Find where the given text appears and provide that cell's center as (x, y) coordinate. 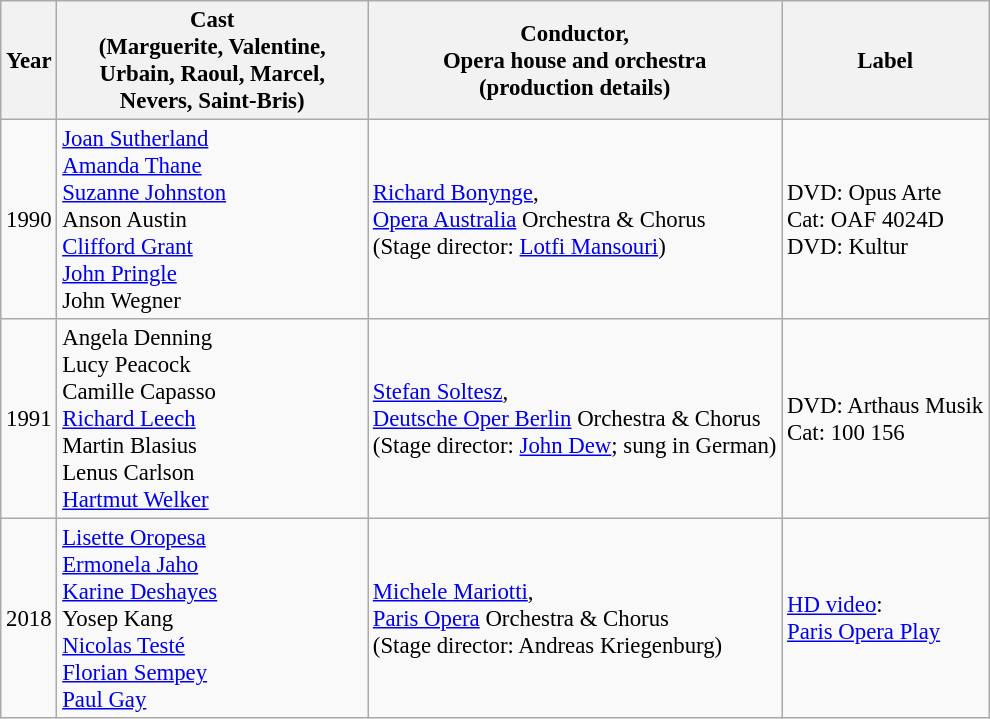
2018 (29, 619)
Richard Bonynge,Opera Australia Orchestra & Chorus(Stage director: Lotfi Mansouri) (575, 220)
Michele Mariotti,Paris Opera Orchestra & Chorus(Stage director: Andreas Kriegenburg) (575, 619)
DVD: Arthaus MusikCat: 100 156 (886, 419)
1991 (29, 419)
DVD: Opus ArteCat: OAF 4024DDVD: Kultur (886, 220)
Label (886, 60)
HD video:Paris Opera Play (886, 619)
Joan SutherlandAmanda ThaneSuzanne JohnstonAnson AustinClifford GrantJohn PringleJohn Wegner (212, 220)
1990 (29, 220)
Angela DenningLucy PeacockCamille CapassoRichard LeechMartin BlasiusLenus CarlsonHartmut Welker (212, 419)
Cast(Marguerite, Valentine,Urbain, Raoul, Marcel,Nevers, Saint-Bris) (212, 60)
Lisette OropesaErmonela JahoKarine DeshayesYosep KangNicolas TestéFlorian SempeyPaul Gay (212, 619)
Stefan Soltesz,Deutsche Oper Berlin Orchestra & Chorus(Stage director: John Dew; sung in German) (575, 419)
Year (29, 60)
Conductor,Opera house and orchestra(production details) (575, 60)
